Capture the cell that displays the provided text and extract its (X, Y) central coordinate. 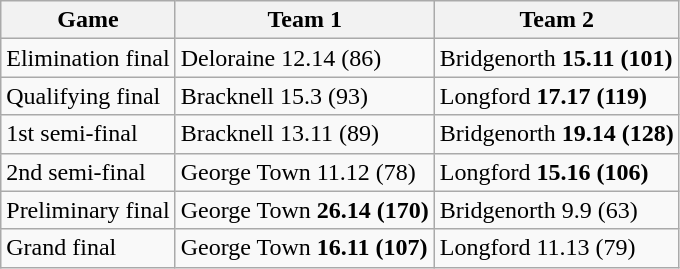
Bridgenorth 15.11 (101) (556, 58)
Longford 11.13 (79) (556, 248)
Team 1 (304, 20)
Grand final (88, 248)
George Town 26.14 (170) (304, 210)
Bridgenorth 9.9 (63) (556, 210)
Longford 17.17 (119) (556, 96)
Qualifying final (88, 96)
Elimination final (88, 58)
1st semi-final (88, 134)
Longford 15.16 (106) (556, 172)
Preliminary final (88, 210)
Bracknell 15.3 (93) (304, 96)
Bridgenorth 19.14 (128) (556, 134)
Team 2 (556, 20)
George Town 11.12 (78) (304, 172)
George Town 16.11 (107) (304, 248)
Game (88, 20)
Bracknell 13.11 (89) (304, 134)
Deloraine 12.14 (86) (304, 58)
2nd semi-final (88, 172)
